Return [x, y] of the center of cell containing provided text 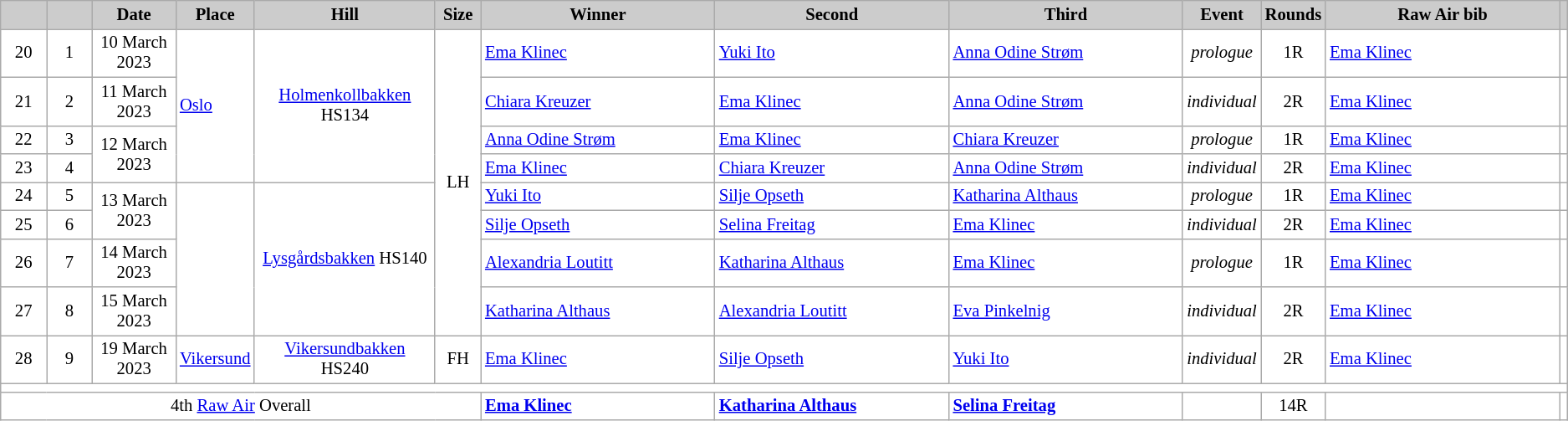
24 [23, 196]
LH [458, 182]
Third [1066, 14]
Oslo [215, 105]
FH [458, 359]
28 [23, 359]
5 [70, 196]
23 [23, 168]
20 [23, 53]
Size [458, 14]
22 [23, 140]
10 March 2023 [134, 53]
2 [70, 101]
Hill [345, 14]
Eva Pinkelnig [1066, 311]
26 [23, 263]
8 [70, 311]
19 March 2023 [134, 359]
Raw Air bib [1443, 14]
Rounds [1293, 14]
Lysgårdsbakken HS140 [345, 258]
3 [70, 140]
21 [23, 101]
15 March 2023 [134, 311]
Event [1221, 14]
14R [1293, 406]
Date [134, 14]
11 March 2023 [134, 101]
Holmenkollbakken HS134 [345, 105]
13 March 2023 [134, 210]
Vikersundbakken HS240 [345, 359]
1 [70, 53]
25 [23, 224]
7 [70, 263]
27 [23, 311]
4 [70, 168]
12 March 2023 [134, 154]
Winner [598, 14]
Place [215, 14]
Vikersund [215, 359]
6 [70, 224]
Second [832, 14]
4th Raw Air Overall [241, 406]
9 [70, 359]
14 March 2023 [134, 263]
